Find where the given text appears and provide that cell's center as (x, y) coordinate. 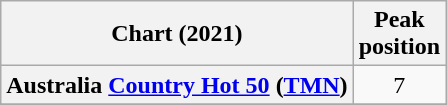
Australia Country Hot 50 (TMN) (177, 85)
Peakposition (399, 34)
7 (399, 85)
Chart (2021) (177, 34)
